Return [x, y] of the center of cell containing provided text 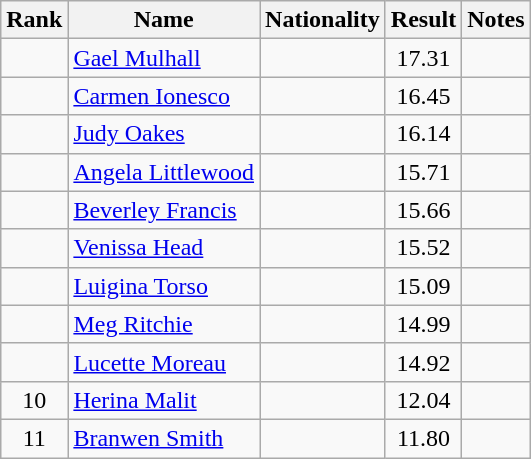
Meg Ritchie [164, 324]
Venissa Head [164, 248]
15.66 [423, 210]
15.52 [423, 248]
14.92 [423, 362]
Lucette Moreau [164, 362]
11.80 [423, 438]
Gael Mulhall [164, 58]
Notes [496, 20]
Angela Littlewood [164, 172]
16.45 [423, 96]
Judy Oakes [164, 134]
15.71 [423, 172]
Luigina Torso [164, 286]
Herina Malit [164, 400]
12.04 [423, 400]
Branwen Smith [164, 438]
10 [34, 400]
Beverley Francis [164, 210]
Result [423, 20]
Carmen Ionesco [164, 96]
17.31 [423, 58]
14.99 [423, 324]
15.09 [423, 286]
16.14 [423, 134]
Nationality [323, 20]
Name [164, 20]
Rank [34, 20]
11 [34, 438]
